Capture the cell that displays the provided text and extract its (X, Y) central coordinate. 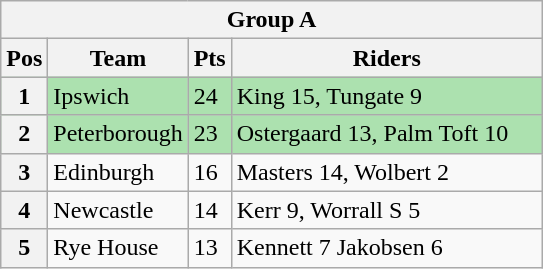
Group A (272, 20)
Pts (210, 58)
4 (24, 210)
Masters 14, Wolbert 2 (386, 172)
Edinburgh (118, 172)
Pos (24, 58)
Ipswich (118, 96)
Ostergaard 13, Palm Toft 10 (386, 134)
13 (210, 248)
3 (24, 172)
Rye House (118, 248)
Team (118, 58)
16 (210, 172)
5 (24, 248)
Kerr 9, Worrall S 5 (386, 210)
14 (210, 210)
Peterborough (118, 134)
1 (24, 96)
Kennett 7 Jakobsen 6 (386, 248)
Newcastle (118, 210)
23 (210, 134)
2 (24, 134)
King 15, Tungate 9 (386, 96)
Riders (386, 58)
24 (210, 96)
